Pinpoint the cell where the given text exists, returning its (x, y) midpoint coordinate. 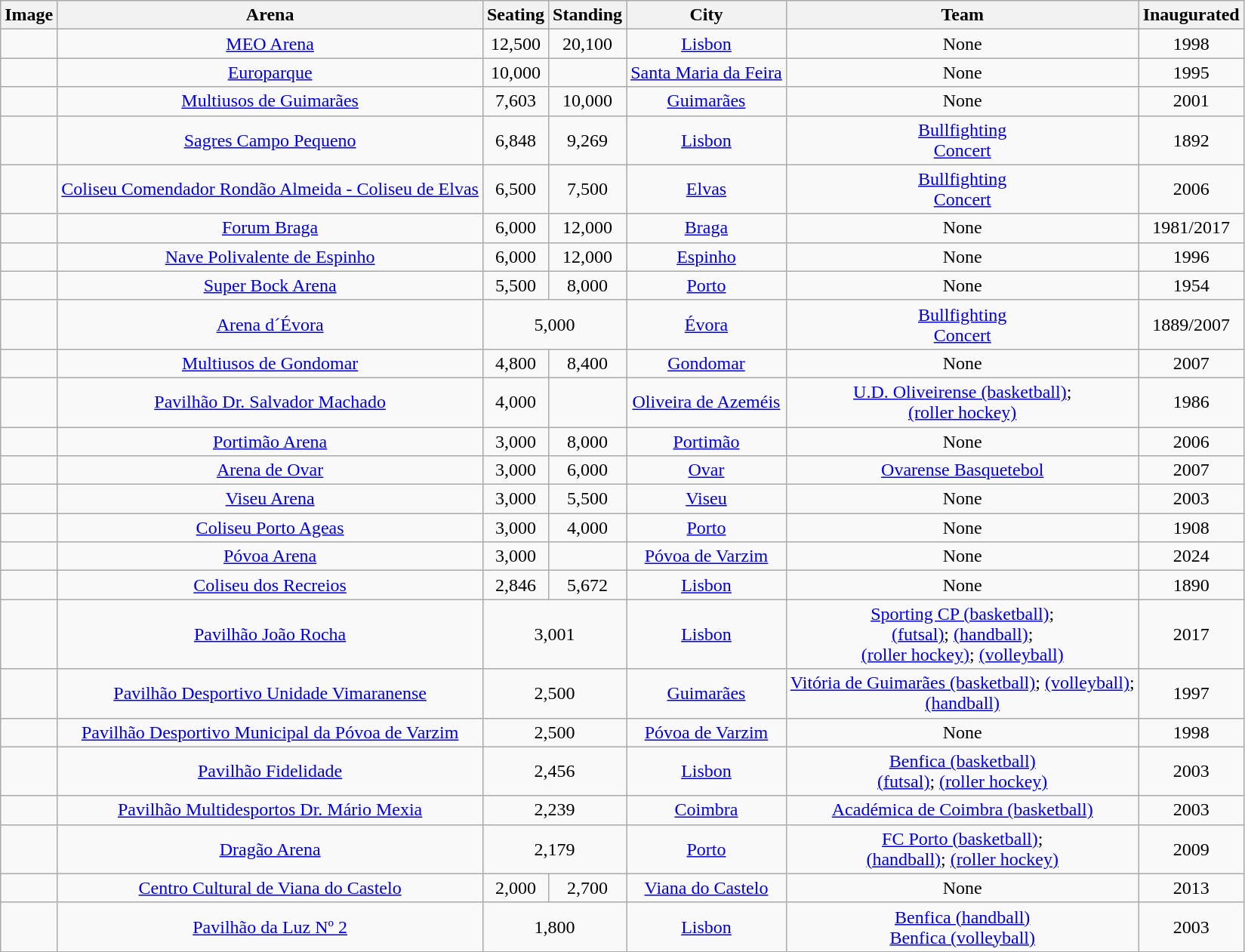
Pavilhão Fidelidade (270, 772)
1892 (1191, 140)
1954 (1191, 285)
1890 (1191, 585)
City (707, 15)
Image (29, 15)
1995 (1191, 72)
Braga (707, 228)
2,846 (515, 585)
Elvas (707, 189)
Arena d´Évora (270, 325)
Forum Braga (270, 228)
Benfica (handball)Benfica (volleyball) (962, 927)
20,100 (587, 44)
Académica de Coimbra (basketball) (962, 810)
5,672 (587, 585)
1986 (1191, 402)
2017 (1191, 634)
1889/2007 (1191, 325)
Gondomar (707, 363)
Viseu Arena (270, 499)
Santa Maria da Feira (707, 72)
Oliveira de Azeméis (707, 402)
Évora (707, 325)
1981/2017 (1191, 228)
2,700 (587, 888)
2001 (1191, 101)
Portimão Arena (270, 442)
Dragão Arena (270, 849)
Coliseu Porto Ageas (270, 528)
1996 (1191, 257)
7,603 (515, 101)
2009 (1191, 849)
Coimbra (707, 810)
7,500 (587, 189)
1997 (1191, 693)
2024 (1191, 556)
Pavilhão Multidesportos Dr. Mário Mexia (270, 810)
1908 (1191, 528)
Super Bock Arena (270, 285)
Vitória de Guimarães (basketball); (volleyball);(handball) (962, 693)
4,800 (515, 363)
2,239 (554, 810)
Nave Polivalente de Espinho (270, 257)
3,001 (554, 634)
Benfica (basketball)(futsal); (roller hockey) (962, 772)
Viseu (707, 499)
Arena de Ovar (270, 470)
Viana do Castelo (707, 888)
Póvoa Arena (270, 556)
Centro Cultural de Viana do Castelo (270, 888)
Pavilhão Desportivo Municipal da Póvoa de Varzim (270, 732)
12,500 (515, 44)
Pavilhão Dr. Salvador Machado (270, 402)
Pavilhão da Luz Nº 2 (270, 927)
MEO Arena (270, 44)
Multiusos de Guimarães (270, 101)
Espinho (707, 257)
Coliseu Comendador Rondão Almeida - Coliseu de Elvas (270, 189)
Ovarense Basquetebol (962, 470)
U.D. Oliveirense (basketball);(roller hockey) (962, 402)
9,269 (587, 140)
2,456 (554, 772)
FC Porto (basketball);(handball); (roller hockey) (962, 849)
Coliseu dos Recreios (270, 585)
Seating (515, 15)
Portimão (707, 442)
Sporting CP (basketball);(futsal); (handball);(roller hockey); (volleyball) (962, 634)
2,179 (554, 849)
Inaugurated (1191, 15)
Europarque (270, 72)
2013 (1191, 888)
Pavilhão Desportivo Unidade Vimaranense (270, 693)
8,400 (587, 363)
5,000 (554, 325)
1,800 (554, 927)
2,000 (515, 888)
Arena (270, 15)
Standing (587, 15)
Ovar (707, 470)
Multiusos de Gondomar (270, 363)
Pavilhão João Rocha (270, 634)
6,500 (515, 189)
Team (962, 15)
Sagres Campo Pequeno (270, 140)
6,848 (515, 140)
